Search for the cell housing the specified text and yield its [X, Y] center coordinate. 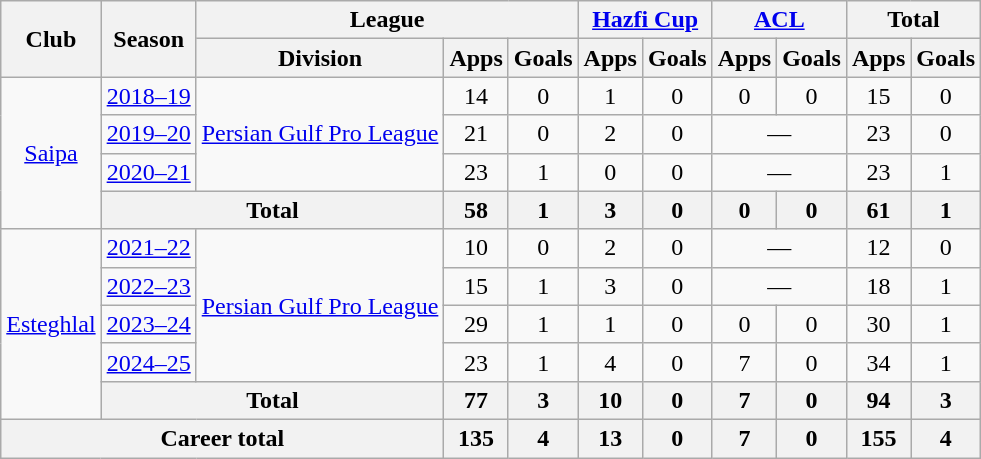
2021–22 [148, 248]
Division [320, 58]
Hazfi Cup [645, 20]
ACL [779, 20]
21 [476, 134]
58 [476, 210]
2022–23 [148, 286]
14 [476, 96]
2020–21 [148, 172]
Season [148, 39]
12 [878, 248]
61 [878, 210]
29 [476, 324]
155 [878, 438]
18 [878, 286]
34 [878, 362]
77 [476, 400]
League [387, 20]
30 [878, 324]
2023–24 [148, 324]
Club [51, 39]
2024–25 [148, 362]
2018–19 [148, 96]
Saipa [51, 153]
Career total [222, 438]
Esteghlal [51, 324]
135 [476, 438]
13 [610, 438]
94 [878, 400]
2019–20 [148, 134]
